Extract the (x, y) coordinate from the center of the cell holding the provided text.  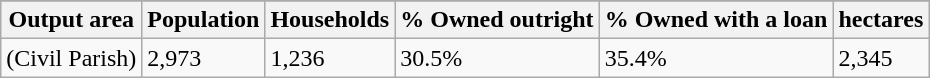
Population (204, 20)
1,236 (330, 58)
% Owned outright (497, 20)
2,973 (204, 58)
Households (330, 20)
30.5% (497, 58)
(Civil Parish) (72, 58)
hectares (881, 20)
2,345 (881, 58)
35.4% (716, 58)
Output area (72, 20)
% Owned with a loan (716, 20)
